Return (X, Y) of the center of cell containing provided text 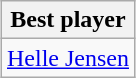
Best player (68, 20)
Helle Jensen (68, 58)
